Extract the (X, Y) coordinate from the center of the cell holding the provided text.  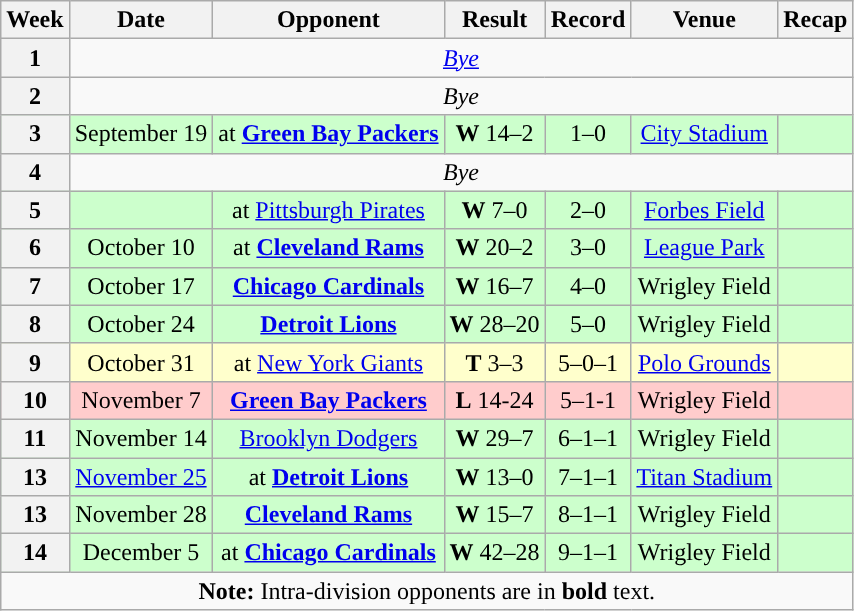
Forbes Field (704, 210)
at Cleveland Rams (328, 248)
November 14 (141, 438)
at Chicago Cardinals (328, 553)
Date (141, 20)
at Green Bay Packers (328, 134)
Week (35, 20)
8 (35, 324)
4 (35, 172)
9–1–1 (588, 553)
Record (588, 20)
October 17 (141, 286)
November 25 (141, 477)
2 (35, 96)
T 3–3 (494, 362)
6–1–1 (588, 438)
Note: Intra-division opponents are in bold text. (427, 591)
6 (35, 248)
December 5 (141, 553)
8–1–1 (588, 515)
at Detroit Lions (328, 477)
5–0 (588, 324)
Result (494, 20)
Venue (704, 20)
5–0–1 (588, 362)
Brooklyn Dodgers (328, 438)
10 (35, 400)
Green Bay Packers (328, 400)
October 24 (141, 324)
Cleveland Rams (328, 515)
Opponent (328, 20)
November 7 (141, 400)
League Park (704, 248)
October 31 (141, 362)
7 (35, 286)
5 (35, 210)
L 14-24 (494, 400)
Polo Grounds (704, 362)
September 19 (141, 134)
W 7–0 (494, 210)
9 (35, 362)
Detroit Lions (328, 324)
5–1-1 (588, 400)
1–0 (588, 134)
W 14–2 (494, 134)
W 16–7 (494, 286)
7–1–1 (588, 477)
Chicago Cardinals (328, 286)
W 42–28 (494, 553)
11 (35, 438)
W 13–0 (494, 477)
14 (35, 553)
3 (35, 134)
November 28 (141, 515)
at New York Giants (328, 362)
W 20–2 (494, 248)
W 29–7 (494, 438)
City Stadium (704, 134)
W 28–20 (494, 324)
Recap (816, 20)
W 15–7 (494, 515)
3–0 (588, 248)
October 10 (141, 248)
4–0 (588, 286)
1 (35, 58)
at Pittsburgh Pirates (328, 210)
2–0 (588, 210)
Titan Stadium (704, 477)
